For the text-containing cell, return its midpoint in [X, Y] coordinate format. 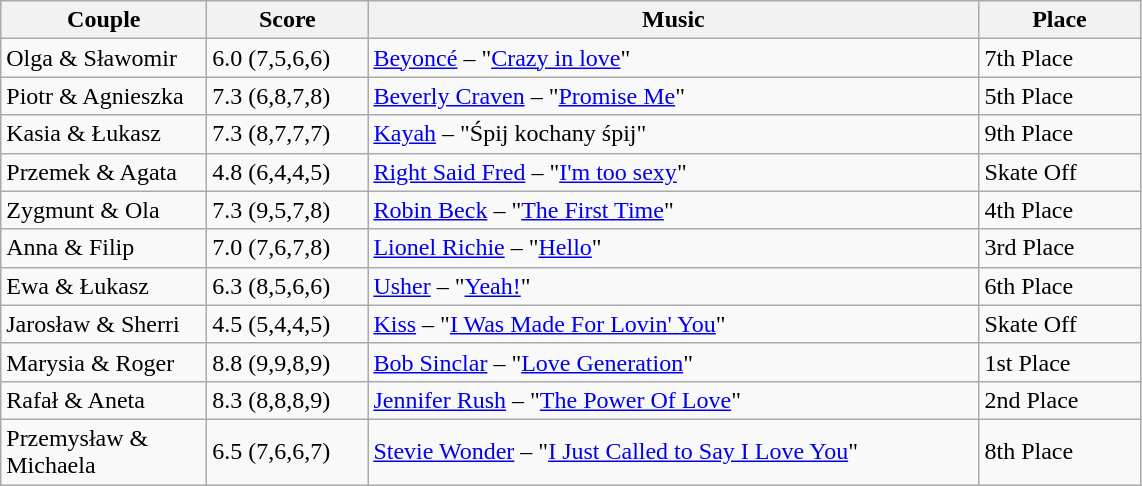
Ewa & Łukasz [104, 286]
Couple [104, 20]
Przemysław & Michaela [104, 452]
4.8 (6,4,4,5) [288, 172]
Kiss – "I Was Made For Lovin' You" [674, 324]
7.3 (6,8,7,8) [288, 96]
Olga & Sławomir [104, 58]
3rd Place [1060, 248]
4th Place [1060, 210]
6th Place [1060, 286]
Piotr & Agnieszka [104, 96]
1st Place [1060, 362]
Beyoncé – "Crazy in love" [674, 58]
Right Said Fred – "I'm too sexy" [674, 172]
7.3 (8,7,7,7) [288, 134]
Rafał & Aneta [104, 400]
Score [288, 20]
Kasia & Łukasz [104, 134]
Kayah – "Śpij kochany śpij" [674, 134]
8.3 (8,8,8,9) [288, 400]
Przemek & Agata [104, 172]
6.0 (7,5,6,6) [288, 58]
Usher – "Yeah!" [674, 286]
9th Place [1060, 134]
4.5 (5,4,4,5) [288, 324]
Anna & Filip [104, 248]
Robin Beck – "The First Time" [674, 210]
5th Place [1060, 96]
Beverly Craven – "Promise Me" [674, 96]
Jennifer Rush – "The Power Of Love" [674, 400]
7.0 (7,6,7,8) [288, 248]
Bob Sinclar – "Love Generation" [674, 362]
Music [674, 20]
Lionel Richie – "Hello" [674, 248]
Marysia & Roger [104, 362]
Place [1060, 20]
6.3 (8,5,6,6) [288, 286]
2nd Place [1060, 400]
Jarosław & Sherri [104, 324]
7th Place [1060, 58]
8.8 (9,9,8,9) [288, 362]
8th Place [1060, 452]
6.5 (7,6,6,7) [288, 452]
Stevie Wonder – "I Just Called to Say I Love You" [674, 452]
7.3 (9,5,7,8) [288, 210]
Zygmunt & Ola [104, 210]
